Return [x, y] of the center of cell containing provided text 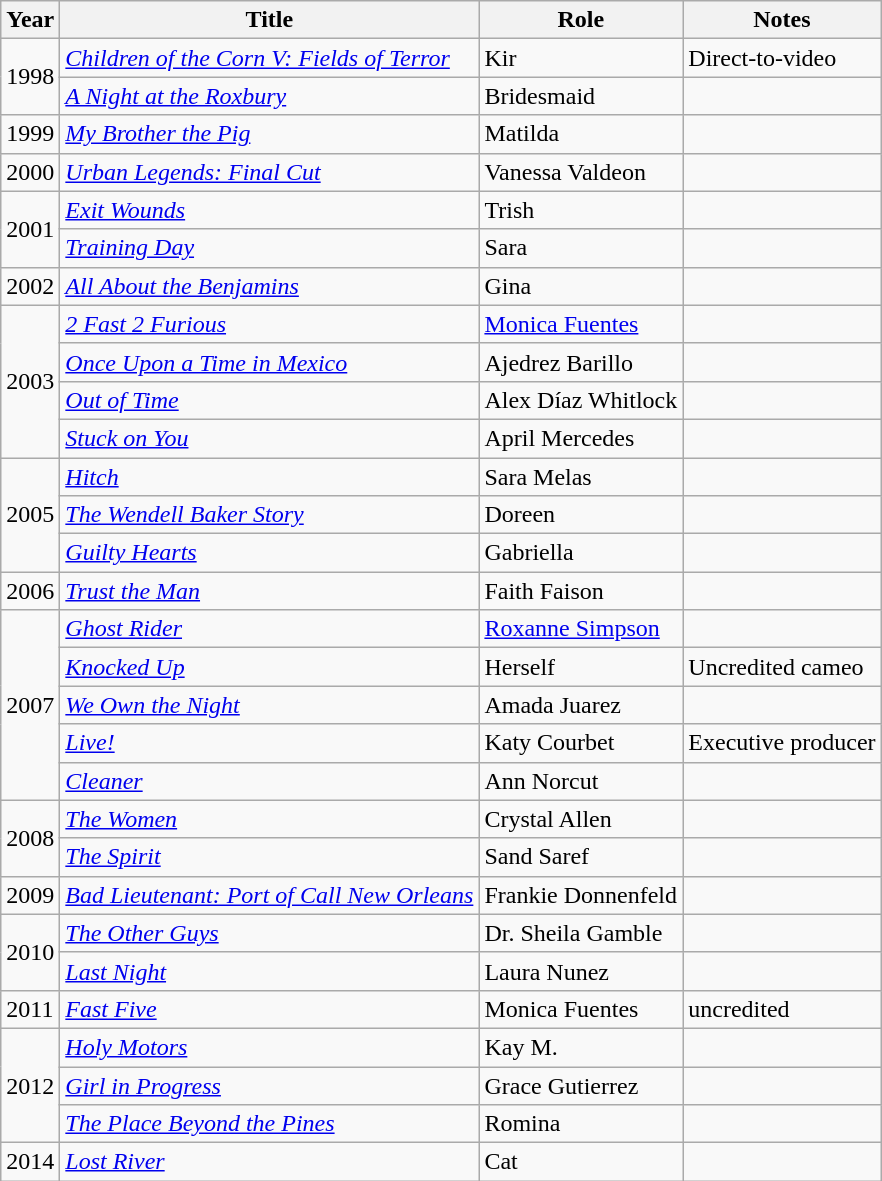
Training Day [270, 248]
Bad Lieutenant: Port of Call New Orleans [270, 895]
Year [30, 20]
Title [270, 20]
Cat [581, 1162]
Ann Norcut [581, 781]
2014 [30, 1162]
We Own the Night [270, 705]
2012 [30, 1085]
Once Upon a Time in Mexico [270, 362]
Uncredited cameo [782, 667]
Gina [581, 286]
Children of the Corn V: Fields of Terror [270, 58]
Out of Time [270, 400]
Romina [581, 1124]
The Place Beyond the Pines [270, 1124]
Laura Nunez [581, 971]
Katy Courbet [581, 743]
Trust the Man [270, 591]
All About the Benjamins [270, 286]
2000 [30, 172]
uncredited [782, 1009]
Direct-to-video [782, 58]
Cleaner [270, 781]
A Night at the Roxbury [270, 96]
Grace Gutierrez [581, 1085]
Stuck on You [270, 438]
Urban Legends: Final Cut [270, 172]
The Spirit [270, 857]
My Brother the Pig [270, 134]
1998 [30, 77]
Amada Juarez [581, 705]
2008 [30, 838]
April Mercedes [581, 438]
1999 [30, 134]
2002 [30, 286]
Fast Five [270, 1009]
2001 [30, 229]
Exit Wounds [270, 210]
Knocked Up [270, 667]
Hitch [270, 477]
2003 [30, 381]
Alex Díaz Whitlock [581, 400]
Role [581, 20]
Kir [581, 58]
Holy Motors [270, 1047]
2006 [30, 591]
Dr. Sheila Gamble [581, 933]
Trish [581, 210]
Bridesmaid [581, 96]
2009 [30, 895]
Vanessa Valdeon [581, 172]
Matilda [581, 134]
2 Fast 2 Furious [270, 324]
2007 [30, 705]
Live! [270, 743]
2010 [30, 952]
Guilty Hearts [270, 553]
Doreen [581, 515]
Ajedrez Barillo [581, 362]
The Wendell Baker Story [270, 515]
The Women [270, 819]
Executive producer [782, 743]
Notes [782, 20]
Frankie Donnenfeld [581, 895]
Roxanne Simpson [581, 629]
Faith Faison [581, 591]
Ghost Rider [270, 629]
Herself [581, 667]
Girl in Progress [270, 1085]
Lost River [270, 1162]
Sara [581, 248]
Crystal Allen [581, 819]
Sand Saref [581, 857]
Gabriella [581, 553]
Sara Melas [581, 477]
2011 [30, 1009]
The Other Guys [270, 933]
Kay M. [581, 1047]
Last Night [270, 971]
2005 [30, 515]
